Output the (x, y) coordinate of the center of the cell containing the given text.  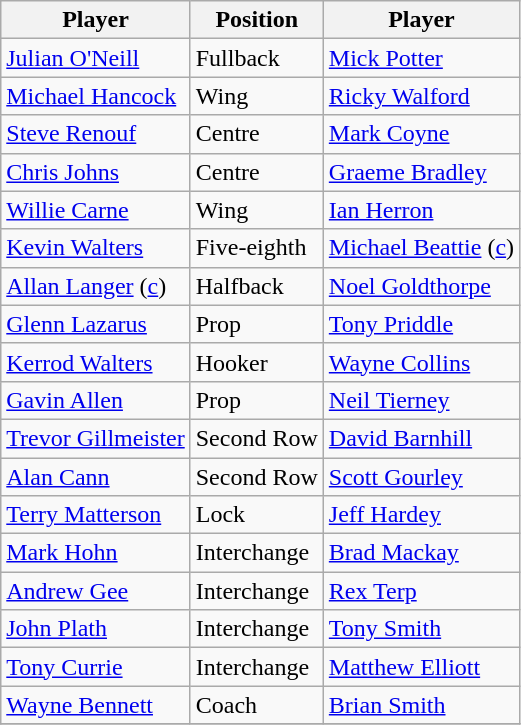
Kerrod Walters (96, 362)
Mark Coyne (421, 134)
Jeff Hardey (421, 515)
Graeme Bradley (421, 172)
Gavin Allen (96, 400)
Julian O'Neill (96, 58)
Mark Hohn (96, 553)
Allan Langer (c) (96, 286)
John Plath (96, 629)
Kevin Walters (96, 248)
Michael Beattie (c) (421, 248)
Ricky Walford (421, 96)
Noel Goldthorpe (421, 286)
Mick Potter (421, 58)
David Barnhill (421, 438)
Wayne Bennett (96, 705)
Fullback (256, 58)
Brad Mackay (421, 553)
Five-eighth (256, 248)
Alan Cann (96, 477)
Ian Herron (421, 210)
Halfback (256, 286)
Rex Terp (421, 591)
Position (256, 20)
Tony Smith (421, 629)
Chris Johns (96, 172)
Glenn Lazarus (96, 324)
Lock (256, 515)
Willie Carne (96, 210)
Trevor Gillmeister (96, 438)
Michael Hancock (96, 96)
Steve Renouf (96, 134)
Brian Smith (421, 705)
Wayne Collins (421, 362)
Scott Gourley (421, 477)
Tony Currie (96, 667)
Hooker (256, 362)
Matthew Elliott (421, 667)
Andrew Gee (96, 591)
Neil Tierney (421, 400)
Coach (256, 705)
Tony Priddle (421, 324)
Terry Matterson (96, 515)
